Find where the given text appears and provide that cell's center as [x, y] coordinate. 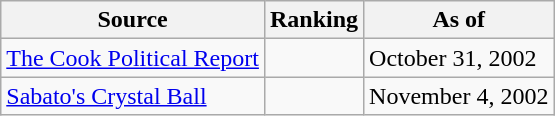
October 31, 2002 [459, 58]
As of [459, 20]
November 4, 2002 [459, 96]
Ranking [314, 20]
The Cook Political Report [133, 58]
Sabato's Crystal Ball [133, 96]
Source [133, 20]
